Determine the [X, Y] coordinate at the center of the cell enclosing the given text.  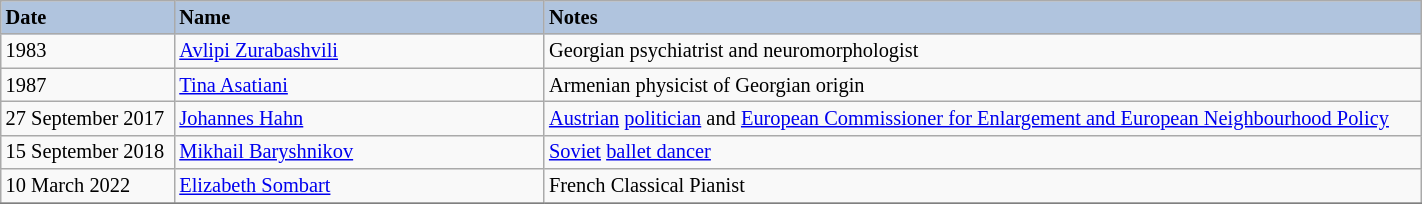
1983 [88, 51]
Georgian psychiatrist and neuromorphologist [982, 51]
15 September 2018 [88, 152]
Avlipi Zurabashvili [359, 51]
27 September 2017 [88, 118]
Armenian physicist of Georgian origin [982, 85]
Name [359, 17]
Austrian politician and European Commissioner for Enlargement and European Neighbourhood Policy [982, 118]
Johannes Hahn [359, 118]
Elizabeth Sombart [359, 186]
Mikhail Baryshnikov [359, 152]
1987 [88, 85]
Tina Asatiani [359, 85]
10 March 2022 [88, 186]
Soviet ballet dancer [982, 152]
French Classical Pianist [982, 186]
Date [88, 17]
Notes [982, 17]
